From the cell containing the given text, extract its center point as [x, y] coordinate. 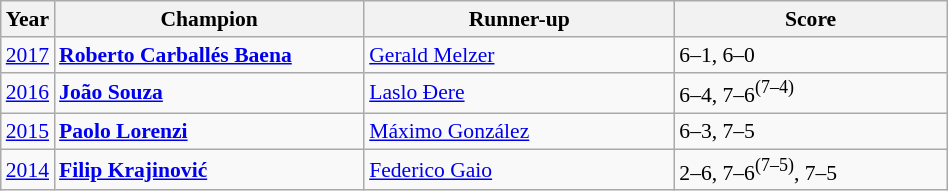
6–1, 6–0 [810, 55]
Máximo González [519, 132]
6–4, 7–6(7–4) [810, 92]
João Souza [209, 92]
2014 [28, 170]
Runner-up [519, 19]
Score [810, 19]
Federico Gaio [519, 170]
2–6, 7–6(7–5), 7–5 [810, 170]
2016 [28, 92]
Champion [209, 19]
Gerald Melzer [519, 55]
Year [28, 19]
Paolo Lorenzi [209, 132]
Filip Krajinović [209, 170]
2015 [28, 132]
6–3, 7–5 [810, 132]
Laslo Đere [519, 92]
2017 [28, 55]
Roberto Carballés Baena [209, 55]
